From the cell containing the given text, extract its center point as (x, y) coordinate. 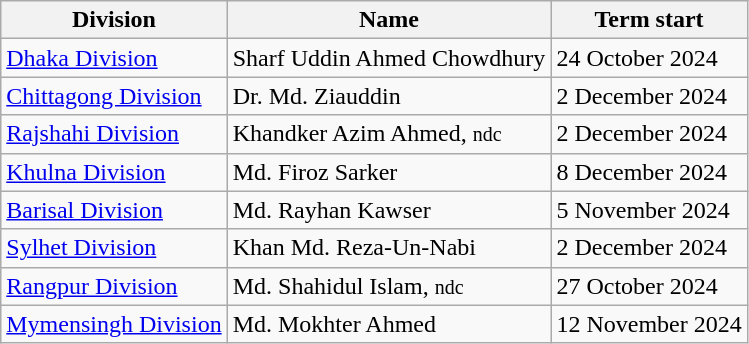
Dr. Md. Ziauddin (389, 96)
5 November 2024 (649, 210)
Md. Firoz Sarker (389, 172)
Rajshahi Division (114, 134)
Name (389, 20)
Division (114, 20)
Khulna Division (114, 172)
Chittagong Division (114, 96)
24 October 2024 (649, 58)
Rangpur Division (114, 286)
Dhaka Division (114, 58)
Md. Mokhter Ahmed (389, 324)
Md. Shahidul Islam, ndc (389, 286)
Mymensingh Division (114, 324)
Term start (649, 20)
8 December 2024 (649, 172)
Khandker Azim Ahmed, ndc (389, 134)
Sharf Uddin Ahmed Chowdhury (389, 58)
Sylhet Division (114, 248)
Barisal Division (114, 210)
12 November 2024 (649, 324)
27 October 2024 (649, 286)
Khan Md. Reza-Un-Nabi (389, 248)
Md. Rayhan Kawser (389, 210)
